Search for the cell housing the specified text and yield its (x, y) center coordinate. 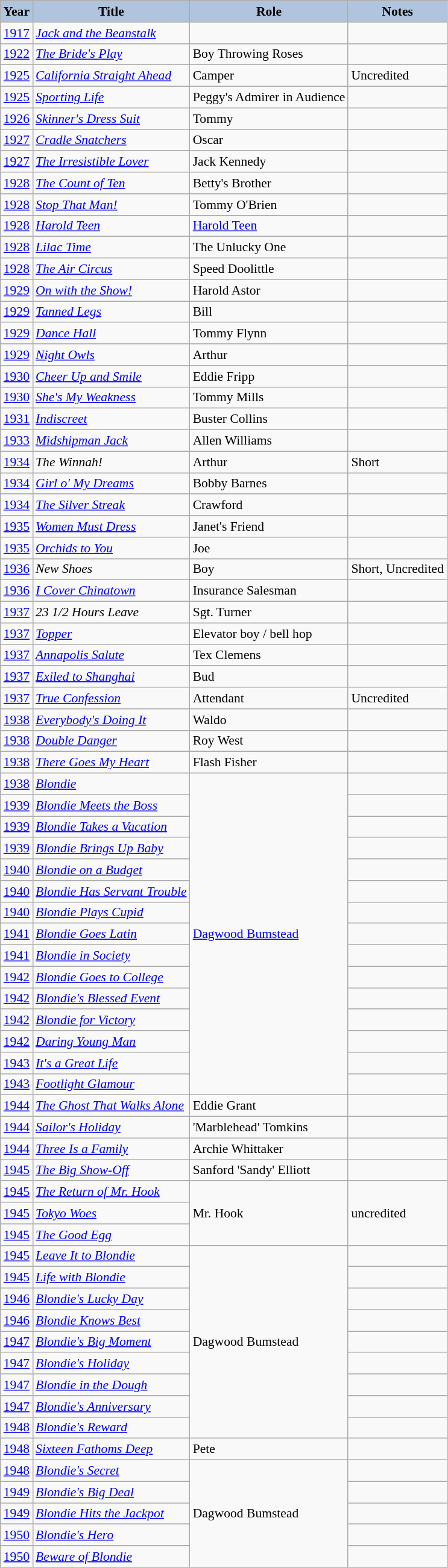
Short (397, 462)
Orchids to You (111, 548)
The Irresistible Lover (111, 162)
'Marblehead' Tomkins (269, 1128)
Speed Doolittle (269, 269)
23 1/2 Hours Leave (111, 613)
Blondie in Society (111, 956)
Tex Clemens (269, 655)
Sporting Life (111, 98)
Blondie Plays Cupid (111, 913)
Daring Young Man (111, 1042)
Sgt. Turner (269, 613)
Lilac Time (111, 248)
The Return of Mr. Hook (111, 1192)
1926 (17, 119)
Title (111, 11)
Short, Uncredited (397, 569)
Eddie Grant (269, 1106)
Blondie in the Dough (111, 1385)
Leave It to Blondie (111, 1256)
It's a Great Life (111, 1063)
The Bride's Play (111, 54)
The Air Circus (111, 269)
Tommy (269, 119)
The Ghost That Walks Alone (111, 1106)
Life with Blondie (111, 1278)
Blondie's Lucky Day (111, 1299)
Midshipman Jack (111, 441)
California Straight Ahead (111, 76)
Betty's Brother (269, 183)
Bobby Barnes (269, 484)
uncredited (397, 1213)
Jack Kennedy (269, 162)
Topper (111, 634)
The Winnah! (111, 462)
Buster Collins (269, 419)
Night Owls (111, 355)
Stop That Man! (111, 205)
Blondie's Anniversary (111, 1407)
Flash Fisher (269, 763)
Blondie Brings Up Baby (111, 849)
1933 (17, 441)
Tommy Flynn (269, 334)
Blondie on a Budget (111, 870)
Girl o' My Dreams (111, 484)
Blondie Meets the Boss (111, 805)
Double Danger (111, 741)
Tanned Legs (111, 312)
The Big Show-Off (111, 1170)
Bill (269, 312)
Indiscreet (111, 419)
Blondie Goes to College (111, 977)
Elevator boy / bell hop (269, 634)
Blondie Has Servant Trouble (111, 892)
The Count of Ten (111, 183)
Oscar (269, 140)
1922 (17, 54)
Blondie for Victory (111, 1020)
On with the Show! (111, 290)
Blondie Hits the Jackpot (111, 1514)
Blondie Takes a Vacation (111, 827)
Everybody's Doing It (111, 720)
I Cover Chinatown (111, 591)
Blondie Knows Best (111, 1320)
Blondie's Hero (111, 1535)
Roy West (269, 741)
The Silver Streak (111, 505)
Attendant (269, 698)
Blondie's Reward (111, 1428)
Footlight Glamour (111, 1084)
True Confession (111, 698)
New Shoes (111, 569)
Boy (269, 569)
Women Must Dress (111, 526)
Mr. Hook (269, 1213)
Harold Astor (269, 290)
Notes (397, 11)
Role (269, 11)
The Unlucky One (269, 248)
Camper (269, 76)
Cradle Snatchers (111, 140)
Dance Hall (111, 334)
Janet's Friend (269, 526)
Skinner's Dress Suit (111, 119)
Peggy's Admirer in Audience (269, 98)
Sailor's Holiday (111, 1128)
Archie Whittaker (269, 1149)
Bud (269, 677)
Allen Williams (269, 441)
Blondie's Big Moment (111, 1342)
There Goes My Heart (111, 763)
Blondie's Holiday (111, 1364)
Waldo (269, 720)
Tommy Mills (269, 398)
Boy Throwing Roses (269, 54)
Tommy O'Brien (269, 205)
Blondie (111, 784)
Crawford (269, 505)
1917 (17, 33)
Sixteen Fathoms Deep (111, 1449)
Insurance Salesman (269, 591)
The Good Egg (111, 1235)
Exiled to Shanghai (111, 677)
She's My Weakness (111, 398)
Blondie's Big Deal (111, 1492)
Sanford 'Sandy' Elliott (269, 1170)
Three Is a Family (111, 1149)
Jack and the Beanstalk (111, 33)
Year (17, 11)
Eddie Fripp (269, 376)
Blondie Goes Latin (111, 934)
Cheer Up and Smile (111, 376)
Blondie's Blessed Event (111, 999)
Beware of Blondie (111, 1557)
Tokyo Woes (111, 1213)
Pete (269, 1449)
Annapolis Salute (111, 655)
Blondie's Secret (111, 1471)
Joe (269, 548)
1931 (17, 419)
